Identify which cell holds the provided text, then report its [x, y] central coordinate. 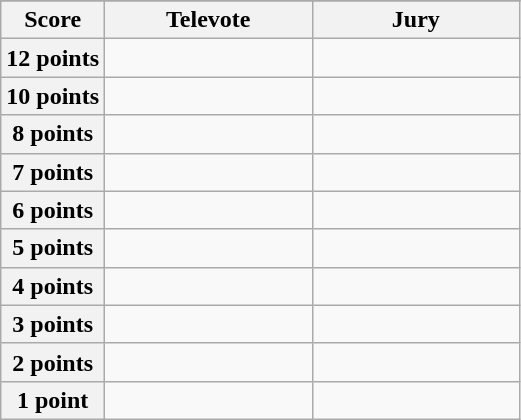
2 points [53, 362]
7 points [53, 172]
Score [53, 20]
Jury [416, 20]
8 points [53, 134]
1 point [53, 400]
10 points [53, 96]
5 points [53, 248]
Televote [209, 20]
3 points [53, 324]
6 points [53, 210]
4 points [53, 286]
12 points [53, 58]
